Locate the cell with the specified text and output its [X, Y] center coordinate. 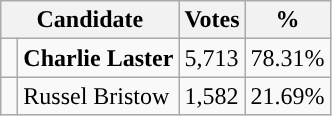
Votes [212, 20]
78.31% [288, 58]
Candidate [90, 20]
Russel Bristow [98, 96]
1,582 [212, 96]
5,713 [212, 58]
% [288, 20]
Charlie Laster [98, 58]
21.69% [288, 96]
